Detect which cell encompasses the target text, then output its (X, Y) center coordinate. 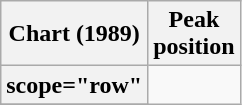
scope="row" (74, 85)
Peakposition (194, 34)
Chart (1989) (74, 34)
